Pinpoint the cell where the given text exists, returning its (x, y) midpoint coordinate. 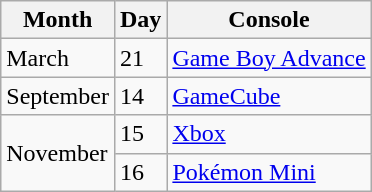
November (58, 153)
GameCube (269, 96)
March (58, 58)
15 (140, 134)
Console (269, 20)
21 (140, 58)
September (58, 96)
Month (58, 20)
Day (140, 20)
Pokémon Mini (269, 172)
Xbox (269, 134)
14 (140, 96)
Game Boy Advance (269, 58)
16 (140, 172)
